Identify which cell holds the provided text, then report its (x, y) central coordinate. 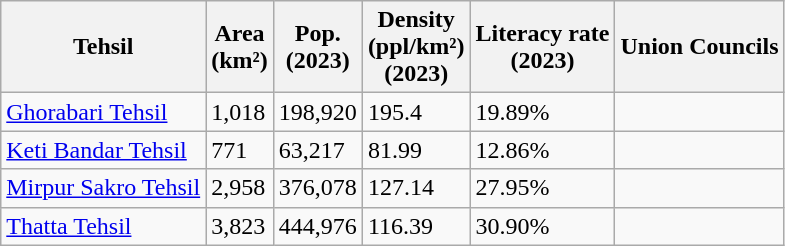
1,018 (240, 112)
19.89% (542, 112)
3,823 (240, 226)
Ghorabari Tehsil (104, 112)
771 (240, 150)
Thatta Tehsil (104, 226)
30.90% (542, 226)
Area(km²) (240, 47)
Union Councils (700, 47)
Density(ppl/km²)(2023) (416, 47)
Mirpur Sakro Tehsil (104, 188)
444,976 (318, 226)
63,217 (318, 150)
198,920 (318, 112)
Pop.(2023) (318, 47)
Keti Bandar Tehsil (104, 150)
116.39 (416, 226)
376,078 (318, 188)
12.86% (542, 150)
2,958 (240, 188)
81.99 (416, 150)
Literacy rate(2023) (542, 47)
127.14 (416, 188)
195.4 (416, 112)
Tehsil (104, 47)
27.95% (542, 188)
